Determine the (x, y) coordinate at the center of the cell enclosing the given text.  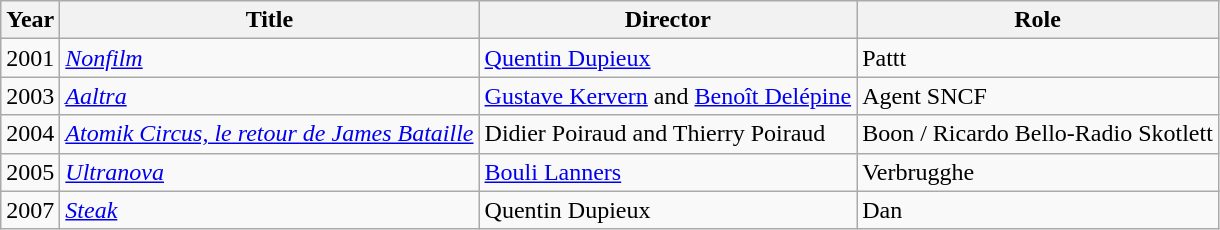
Nonfilm (270, 58)
2001 (30, 58)
2003 (30, 96)
Pattt (1038, 58)
2007 (30, 210)
Aaltra (270, 96)
Title (270, 20)
Steak (270, 210)
Bouli Lanners (668, 172)
Director (668, 20)
Ultranova (270, 172)
Gustave Kervern and Benoît Delépine (668, 96)
Role (1038, 20)
Year (30, 20)
Atomik Circus, le retour de James Bataille (270, 134)
2004 (30, 134)
Didier Poiraud and Thierry Poiraud (668, 134)
Boon / Ricardo Bello-Radio Skotlett (1038, 134)
Verbrugghe (1038, 172)
Agent SNCF (1038, 96)
2005 (30, 172)
Dan (1038, 210)
